Provide the (x, y) coordinate of the cell's center where the given text is located.  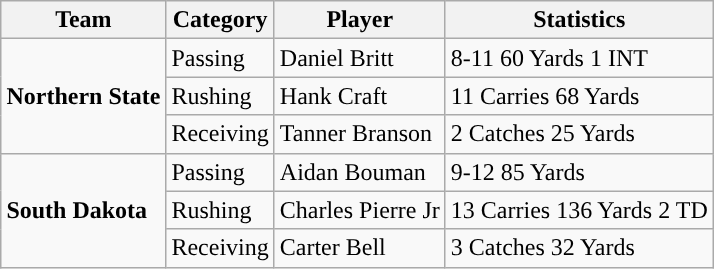
9-12 85 Yards (579, 172)
3 Catches 32 Yards (579, 248)
South Dakota (84, 210)
Category (220, 20)
Daniel Britt (360, 58)
Aidan Bouman (360, 172)
Northern State (84, 96)
Charles Pierre Jr (360, 210)
Tanner Branson (360, 134)
11 Carries 68 Yards (579, 96)
Carter Bell (360, 248)
2 Catches 25 Yards (579, 134)
Team (84, 20)
Hank Craft (360, 96)
8-11 60 Yards 1 INT (579, 58)
Statistics (579, 20)
13 Carries 136 Yards 2 TD (579, 210)
Player (360, 20)
